Find where the given text appears and provide that cell's center as [x, y] coordinate. 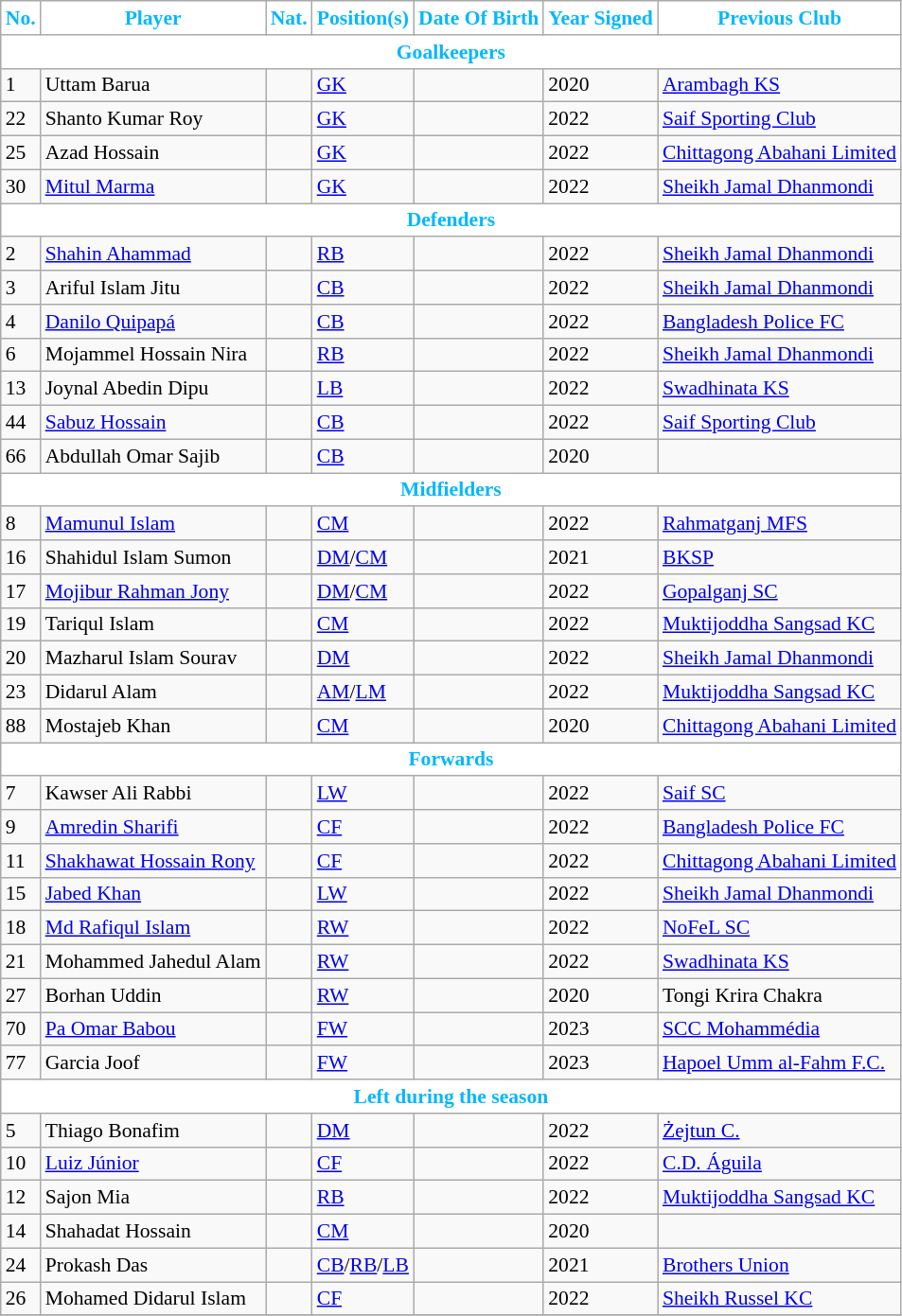
Md Rafiqul Islam [153, 928]
2 [21, 254]
30 [21, 186]
Year Signed [600, 18]
Sheikh Russel KC [780, 1299]
LB [363, 389]
NoFeL SC [780, 928]
Arambagh KS [780, 85]
13 [21, 389]
5 [21, 1131]
Jabed Khan [153, 894]
Previous Club [780, 18]
Danilo Quipapá [153, 322]
Thiago Bonafim [153, 1131]
27 [21, 995]
Mamunul Islam [153, 524]
8 [21, 524]
Tariqul Islam [153, 624]
26 [21, 1299]
23 [21, 693]
Forwards [451, 760]
15 [21, 894]
Midfielders [451, 490]
Mostajeb Khan [153, 726]
Amredin Sharifi [153, 827]
3 [21, 288]
Joynal Abedin Dipu [153, 389]
Azad Hossain [153, 153]
Pa Omar Babou [153, 1029]
Player [153, 18]
19 [21, 624]
Mojibur Rahman Jony [153, 591]
Defenders [451, 220]
7 [21, 794]
Gopalganj SC [780, 591]
Mazharul Islam Sourav [153, 658]
24 [21, 1265]
Żejtun C. [780, 1131]
6 [21, 355]
Mohammed Jahedul Alam [153, 962]
Uttam Barua [153, 85]
Goalkeepers [451, 52]
9 [21, 827]
Shahidul Islam Sumon [153, 557]
12 [21, 1198]
Saif SC [780, 794]
Garcia Joof [153, 1063]
No. [21, 18]
Abdullah Omar Sajib [153, 456]
Shakhawat Hossain Rony [153, 861]
44 [21, 423]
Mohamed Didarul Islam [153, 1299]
Left during the season [451, 1097]
77 [21, 1063]
Shahin Ahammad [153, 254]
Rahmatganj MFS [780, 524]
Hapoel Umm al-Fahm F.C. [780, 1063]
Brothers Union [780, 1265]
18 [21, 928]
Sabuz Hossain [153, 423]
10 [21, 1164]
Position(s) [363, 18]
Ariful Islam Jitu [153, 288]
25 [21, 153]
Sajon Mia [153, 1198]
CB/RB/LB [363, 1265]
BKSP [780, 557]
20 [21, 658]
14 [21, 1232]
Prokash Das [153, 1265]
Mojammel Hossain Nira [153, 355]
Kawser Ali Rabbi [153, 794]
Date Of Birth [479, 18]
Luiz Júnior [153, 1164]
SCC Mohammédia [780, 1029]
21 [21, 962]
88 [21, 726]
Borhan Uddin [153, 995]
66 [21, 456]
Didarul Alam [153, 693]
AM/LM [363, 693]
22 [21, 119]
Shahadat Hossain [153, 1232]
17 [21, 591]
70 [21, 1029]
1 [21, 85]
16 [21, 557]
11 [21, 861]
C.D. Águila [780, 1164]
Tongi Krira Chakra [780, 995]
4 [21, 322]
Nat. [290, 18]
Mitul Marma [153, 186]
Shanto Kumar Roy [153, 119]
